Return the (x, y) coordinate for the center point of the cell that contains the specified text.  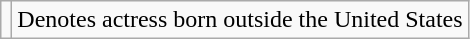
Denotes actress born outside the United States (240, 20)
